From the cell containing the given text, extract its center point as (x, y) coordinate. 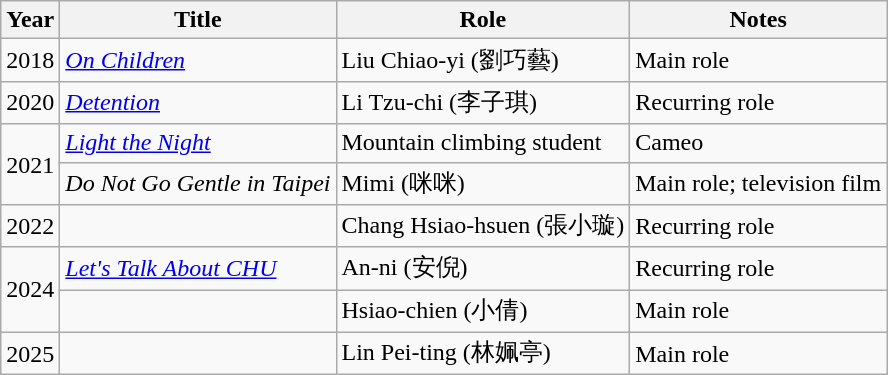
Hsiao-chien (小倩) (483, 312)
Role (483, 20)
Year (30, 20)
2021 (30, 164)
Let's Talk About CHU (198, 268)
2025 (30, 354)
Do Not Go Gentle in Taipei (198, 184)
An-ni (安倪) (483, 268)
On Children (198, 60)
Mimi (咪咪) (483, 184)
Mountain climbing student (483, 143)
Liu Chiao-yi (劉巧藝) (483, 60)
Lin Pei-ting (林姵亭) (483, 354)
Main role; television film (758, 184)
Light the Night (198, 143)
2024 (30, 290)
Cameo (758, 143)
Chang Hsiao-hsuen (張小璇) (483, 226)
Notes (758, 20)
Li Tzu-chi (李子琪) (483, 102)
2022 (30, 226)
Detention (198, 102)
Title (198, 20)
2018 (30, 60)
2020 (30, 102)
